Return the (X, Y) coordinate for the center point of the cell that contains the specified text.  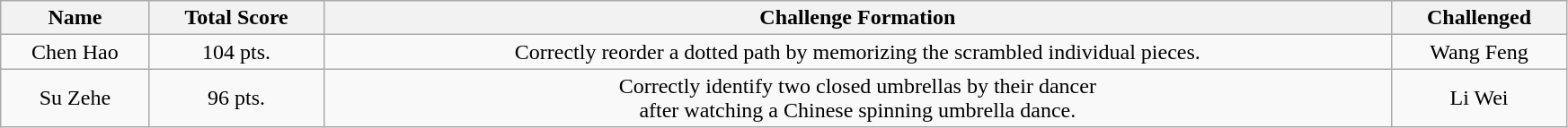
Su Zehe (75, 98)
104 pts. (236, 52)
96 pts. (236, 98)
Total Score (236, 18)
Correctly reorder a dotted path by memorizing the scrambled individual pieces. (857, 52)
Name (75, 18)
Challenge Formation (857, 18)
Wang Feng (1479, 52)
Chen Hao (75, 52)
Correctly identify two closed umbrellas by their dancerafter watching a Chinese spinning umbrella dance. (857, 98)
Challenged (1479, 18)
Li Wei (1479, 98)
